Provide the (x, y) coordinate of the cell's center where the given text is located.  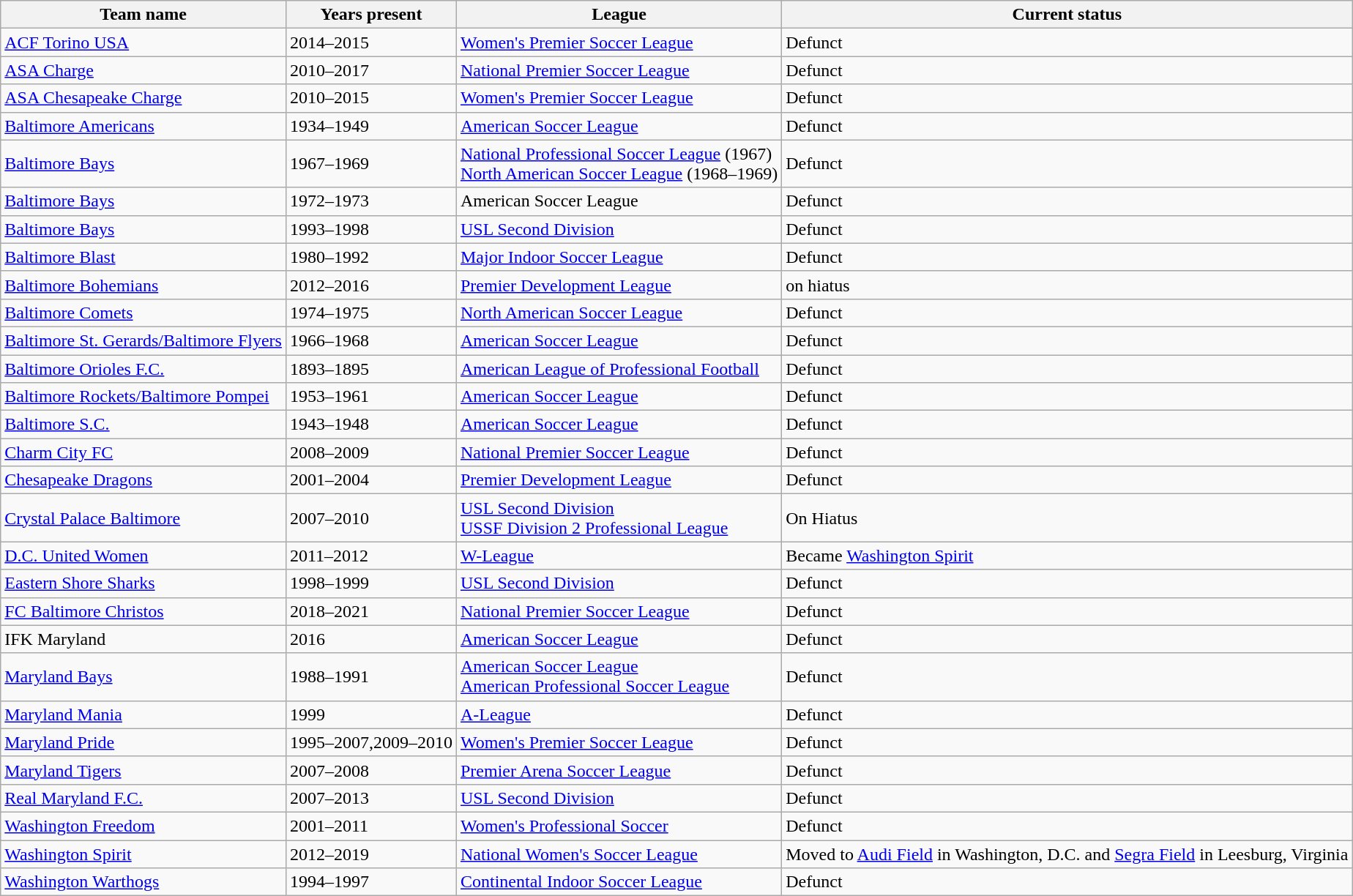
Women's Professional Soccer (619, 826)
Maryland Tigers (143, 770)
2012–2019 (370, 854)
Team name (143, 15)
1995–2007,2009–2010 (370, 742)
2010–2017 (370, 70)
Moved to Audi Field in Washington, D.C. and Segra Field in Leesburg, Virginia (1067, 854)
1994–1997 (370, 882)
ACF Torino USA (143, 42)
Maryland Pride (143, 742)
Became Washington Spirit (1067, 556)
ASA Charge (143, 70)
1974–1975 (370, 313)
2007–2010 (370, 518)
Chesapeake Dragons (143, 480)
Charm City FC (143, 452)
USL Second DivisionUSSF Division 2 Professional League (619, 518)
Eastern Shore Sharks (143, 583)
Washington Spirit (143, 854)
IFK Maryland (143, 639)
1980–1992 (370, 257)
2007–2013 (370, 798)
1966–1968 (370, 340)
FC Baltimore Christos (143, 611)
American Soccer LeagueAmerican Professional Soccer League (619, 676)
Baltimore Bohemians (143, 285)
1993–1998 (370, 229)
1953–1961 (370, 397)
League (619, 15)
National Women's Soccer League (619, 854)
2018–2021 (370, 611)
2011–2012 (370, 556)
Baltimore Blast (143, 257)
W-League (619, 556)
2010–2015 (370, 98)
On Hiatus (1067, 518)
1967–1969 (370, 164)
Premier Arena Soccer League (619, 770)
2012–2016 (370, 285)
1893–1895 (370, 368)
1934–1949 (370, 126)
Washington Freedom (143, 826)
A-League (619, 714)
Baltimore Rockets/Baltimore Pompei (143, 397)
1943–1948 (370, 425)
2007–2008 (370, 770)
Baltimore Americans (143, 126)
on hiatus (1067, 285)
2001–2011 (370, 826)
Washington Warthogs (143, 882)
D.C. United Women (143, 556)
Maryland Mania (143, 714)
Continental Indoor Soccer League (619, 882)
1999 (370, 714)
ASA Chesapeake Charge (143, 98)
2008–2009 (370, 452)
Major Indoor Soccer League (619, 257)
Real Maryland F.C. (143, 798)
2014–2015 (370, 42)
Baltimore S.C. (143, 425)
National Professional Soccer League (1967)North American Soccer League (1968–1969) (619, 164)
1972–1973 (370, 201)
Maryland Bays (143, 676)
Current status (1067, 15)
North American Soccer League (619, 313)
American League of Professional Football (619, 368)
Crystal Palace Baltimore (143, 518)
2016 (370, 639)
Baltimore Orioles F.C. (143, 368)
Years present (370, 15)
2001–2004 (370, 480)
1988–1991 (370, 676)
1998–1999 (370, 583)
Baltimore St. Gerards/Baltimore Flyers (143, 340)
Baltimore Comets (143, 313)
